Return [X, Y] of the center of cell containing provided text 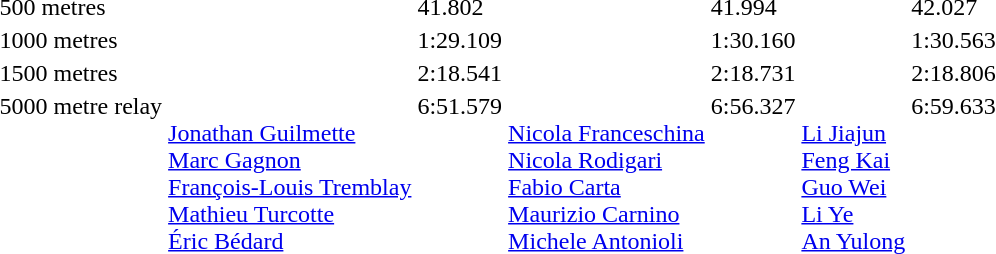
1:30.160 [753, 40]
2:18.541 [460, 73]
2:18.731 [753, 73]
1:29.109 [460, 40]
